Pinpoint the cell where the given text exists, returning its (x, y) midpoint coordinate. 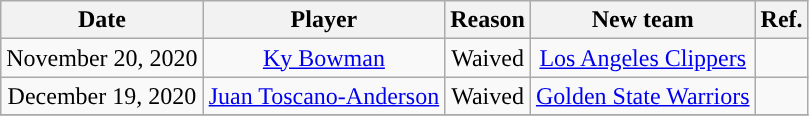
Juan Toscano-Anderson (324, 96)
Ky Bowman (324, 58)
Los Angeles Clippers (642, 58)
Player (324, 20)
Date (102, 20)
New team (642, 20)
Ref. (782, 20)
Golden State Warriors (642, 96)
November 20, 2020 (102, 58)
Reason (488, 20)
December 19, 2020 (102, 96)
